Identify which cell holds the provided text, then report its (x, y) central coordinate. 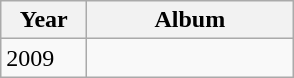
2009 (44, 58)
Album (190, 20)
Year (44, 20)
